Return (X, Y) of the center of cell containing provided text 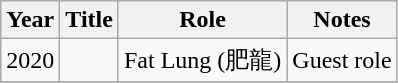
2020 (30, 60)
Year (30, 20)
Role (202, 20)
Guest role (342, 60)
Title (90, 20)
Notes (342, 20)
Fat Lung (肥龍) (202, 60)
